From the cell containing the given text, extract its center point as (x, y) coordinate. 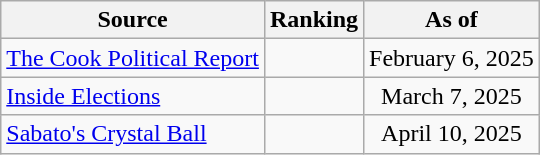
Sabato's Crystal Ball (133, 134)
As of (452, 20)
April 10, 2025 (452, 134)
Ranking (314, 20)
Source (133, 20)
Inside Elections (133, 96)
The Cook Political Report (133, 58)
February 6, 2025 (452, 58)
March 7, 2025 (452, 96)
